Locate the cell with the specified text and output its (x, y) center coordinate. 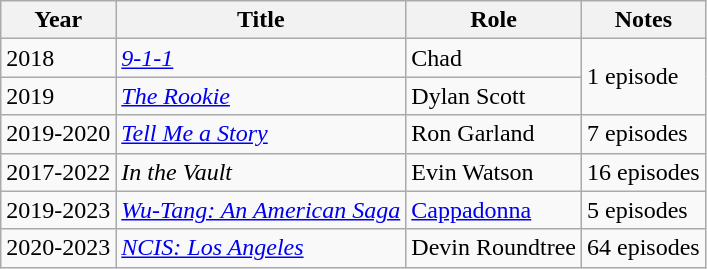
64 episodes (643, 248)
Title (261, 20)
7 episodes (643, 134)
2019-2023 (58, 210)
Tell Me a Story (261, 134)
2019-2020 (58, 134)
Devin Roundtree (494, 248)
Notes (643, 20)
NCIS: Los Angeles (261, 248)
2018 (58, 58)
Evin Watson (494, 172)
Chad (494, 58)
Cappadonna (494, 210)
5 episodes (643, 210)
Year (58, 20)
16 episodes (643, 172)
In the Vault (261, 172)
Role (494, 20)
1 episode (643, 77)
Dylan Scott (494, 96)
2020-2023 (58, 248)
2019 (58, 96)
9-1-1 (261, 58)
Wu-Tang: An American Saga (261, 210)
2017-2022 (58, 172)
Ron Garland (494, 134)
The Rookie (261, 96)
